Return the (X, Y) coordinate for the center point of the cell that contains the specified text.  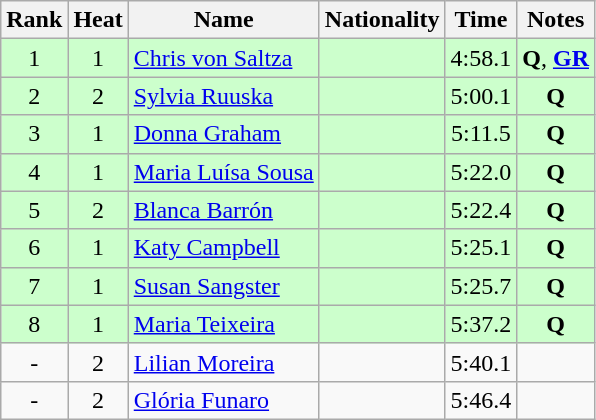
4 (34, 172)
Katy Campbell (224, 248)
Sylvia Ruuska (224, 96)
Notes (556, 20)
Maria Luísa Sousa (224, 172)
5:25.1 (481, 248)
Time (481, 20)
Lilian Moreira (224, 362)
Heat (98, 20)
Chris von Saltza (224, 58)
Rank (34, 20)
3 (34, 134)
5:46.4 (481, 400)
Nationality (382, 20)
Blanca Barrón (224, 210)
5:22.0 (481, 172)
7 (34, 286)
Susan Sangster (224, 286)
5:22.4 (481, 210)
5:40.1 (481, 362)
Q, GR (556, 58)
8 (34, 324)
5:25.7 (481, 286)
Glória Funaro (224, 400)
6 (34, 248)
Donna Graham (224, 134)
5:11.5 (481, 134)
5 (34, 210)
Name (224, 20)
Maria Teixeira (224, 324)
4:58.1 (481, 58)
5:00.1 (481, 96)
5:37.2 (481, 324)
